Determine the (X, Y) coordinate at the center of the cell enclosing the given text.  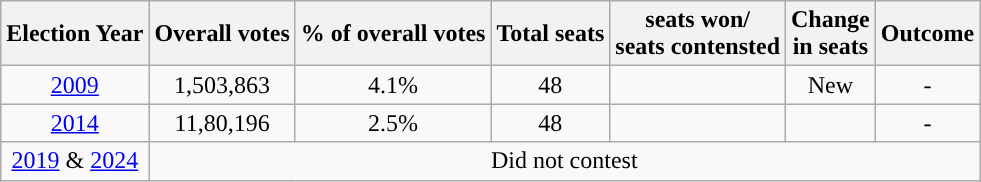
2009 (75, 85)
2.5% (393, 123)
1,503,863 (222, 85)
Outcome (927, 34)
New (831, 85)
Overall votes (222, 34)
2014 (75, 123)
2019 & 2024 (75, 161)
Did not contest (564, 161)
% of overall votes (393, 34)
4.1% (393, 85)
Changein seats (831, 34)
Election Year (75, 34)
11,80,196 (222, 123)
seats won/seats contensted (698, 34)
Total seats (550, 34)
